For the text-containing cell, return its midpoint in [x, y] coordinate format. 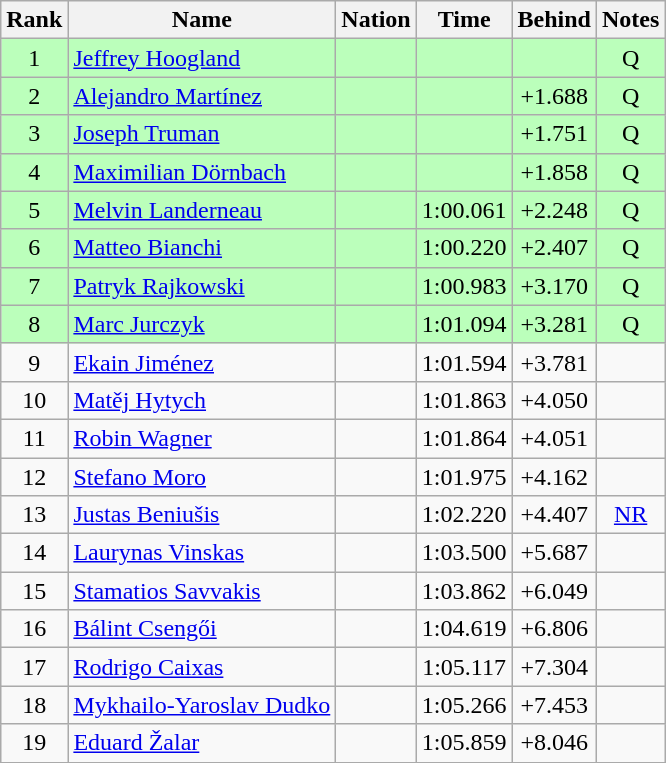
NR [630, 515]
Matteo Bianchi [202, 248]
1:01.863 [464, 400]
19 [34, 743]
1:00.061 [464, 210]
Time [464, 20]
1:01.094 [464, 324]
Patryk Rajkowski [202, 286]
Maximilian Dörnbach [202, 172]
1:03.500 [464, 553]
10 [34, 400]
Robin Wagner [202, 438]
1 [34, 58]
2 [34, 96]
Joseph Truman [202, 134]
14 [34, 553]
+3.281 [554, 324]
+4.162 [554, 477]
+1.751 [554, 134]
Behind [554, 20]
+1.858 [554, 172]
+4.407 [554, 515]
1:05.117 [464, 667]
Justas Beniušis [202, 515]
Rodrigo Caixas [202, 667]
4 [34, 172]
Ekain Jiménez [202, 362]
+4.050 [554, 400]
Name [202, 20]
1:00.983 [464, 286]
+1.688 [554, 96]
3 [34, 134]
16 [34, 629]
+6.049 [554, 591]
1:03.862 [464, 591]
+2.248 [554, 210]
+2.407 [554, 248]
Bálint Csengői [202, 629]
Eduard Žalar [202, 743]
Stefano Moro [202, 477]
1:05.266 [464, 705]
+8.046 [554, 743]
+4.051 [554, 438]
Notes [630, 20]
1:01.975 [464, 477]
Melvin Landerneau [202, 210]
+5.687 [554, 553]
+3.781 [554, 362]
Nation [376, 20]
1:02.220 [464, 515]
Laurynas Vinskas [202, 553]
Marc Jurczyk [202, 324]
+7.453 [554, 705]
9 [34, 362]
1:00.220 [464, 248]
Mykhailo-Yaroslav Dudko [202, 705]
7 [34, 286]
Stamatios Savvakis [202, 591]
11 [34, 438]
Jeffrey Hoogland [202, 58]
Rank [34, 20]
+7.304 [554, 667]
1:01.594 [464, 362]
Matěj Hytych [202, 400]
13 [34, 515]
18 [34, 705]
15 [34, 591]
Alejandro Martínez [202, 96]
1:01.864 [464, 438]
12 [34, 477]
1:05.859 [464, 743]
1:04.619 [464, 629]
6 [34, 248]
+6.806 [554, 629]
+3.170 [554, 286]
5 [34, 210]
8 [34, 324]
17 [34, 667]
